Extract the (X, Y) coordinate from the center of the cell holding the provided text.  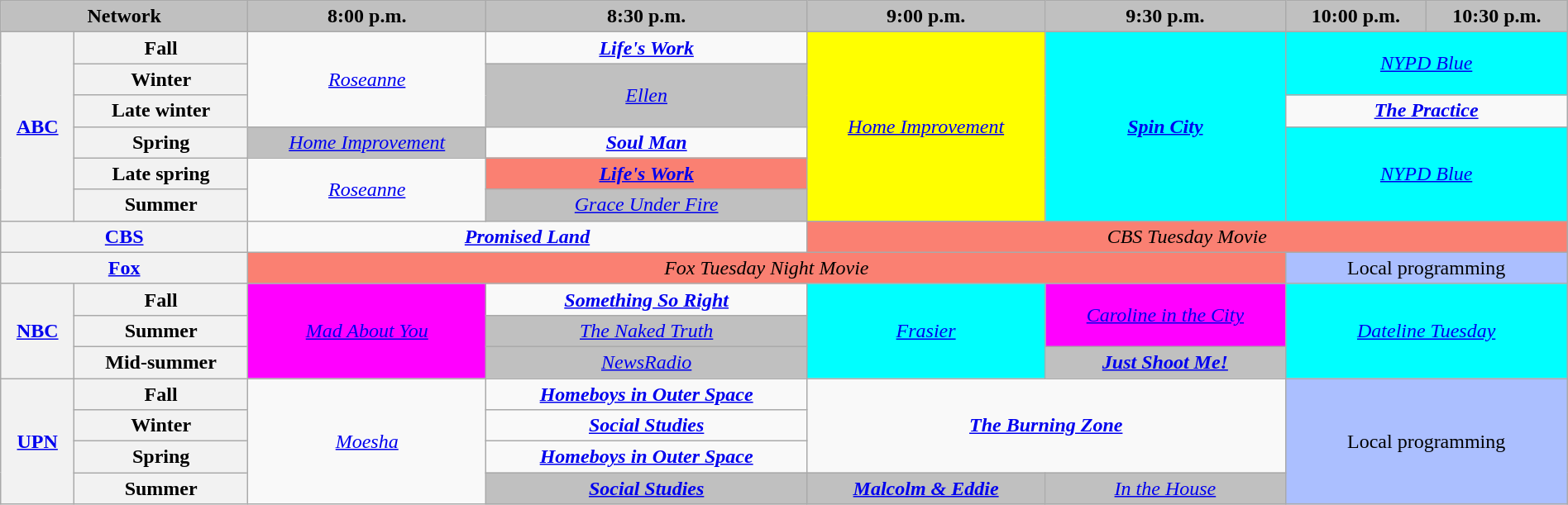
8:00 p.m. (367, 17)
9:30 p.m. (1165, 17)
ABC (38, 126)
The Burning Zone (1045, 426)
Fox (124, 268)
The Naked Truth (647, 331)
10:00 p.m. (1356, 17)
Just Shoot Me! (1165, 362)
10:30 p.m. (1497, 17)
In the House (1165, 488)
NewsRadio (647, 362)
8:30 p.m. (647, 17)
Caroline in the City (1165, 315)
Spin City (1165, 126)
Soul Man (647, 142)
Moesha (367, 441)
The Practice (1426, 111)
Grace Under Fire (647, 205)
Frasier (925, 331)
Mad About You (367, 331)
NBC (38, 331)
Mid-summer (161, 362)
UPN (38, 441)
Ellen (647, 95)
CBS Tuesday Movie (1187, 236)
9:00 p.m. (925, 17)
Malcolm & Eddie (925, 488)
Promised Land (528, 236)
Network (124, 17)
Fox Tuesday Night Movie (767, 268)
Dateline Tuesday (1426, 331)
Late spring (161, 174)
CBS (124, 236)
Something So Right (647, 299)
Late winter (161, 111)
